Output the [x, y] coordinate of the center of the cell containing the given text.  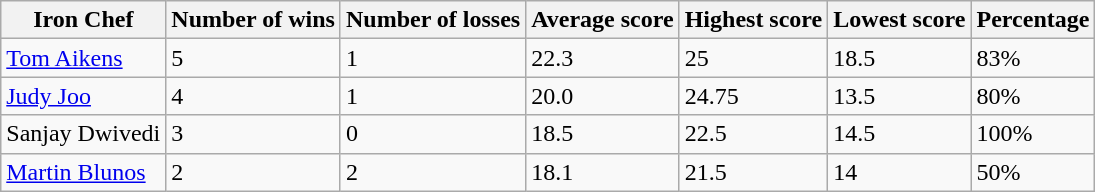
0 [432, 134]
83% [1033, 58]
Iron Chef [84, 20]
Tom Aikens [84, 58]
4 [254, 96]
3 [254, 134]
22.3 [602, 58]
Number of wins [254, 20]
14.5 [900, 134]
Number of losses [432, 20]
18.1 [602, 172]
24.75 [754, 96]
20.0 [602, 96]
Martin Blunos [84, 172]
14 [900, 172]
22.5 [754, 134]
Percentage [1033, 20]
Judy Joo [84, 96]
Lowest score [900, 20]
21.5 [754, 172]
80% [1033, 96]
Sanjay Dwivedi [84, 134]
Highest score [754, 20]
25 [754, 58]
100% [1033, 134]
Average score [602, 20]
5 [254, 58]
13.5 [900, 96]
50% [1033, 172]
